From the cell containing the given text, extract its center point as (X, Y) coordinate. 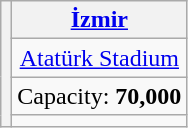
Atatürk Stadium (100, 58)
İzmir (100, 20)
Capacity: 70,000 (100, 96)
